From the cell containing the given text, extract its center point as [x, y] coordinate. 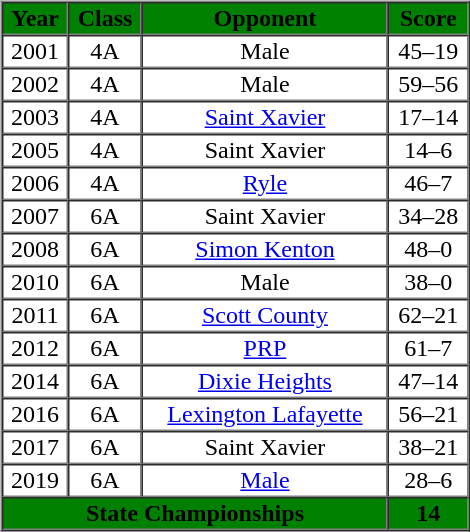
2011 [35, 316]
Scott County [265, 316]
PRP [265, 348]
2006 [35, 184]
17–14 [428, 118]
46–7 [428, 184]
28–6 [428, 480]
2001 [35, 52]
2005 [35, 150]
2014 [35, 382]
62–21 [428, 316]
38–0 [428, 282]
State Championships [195, 514]
14–6 [428, 150]
2008 [35, 250]
61–7 [428, 348]
45–19 [428, 52]
Class [105, 18]
34–28 [428, 216]
2010 [35, 282]
14 [428, 514]
38–21 [428, 448]
Score [428, 18]
Lexington Lafayette [265, 414]
47–14 [428, 382]
48–0 [428, 250]
2017 [35, 448]
2012 [35, 348]
2019 [35, 480]
Year [35, 18]
Dixie Heights [265, 382]
2003 [35, 118]
Ryle [265, 184]
Simon Kenton [265, 250]
2016 [35, 414]
2007 [35, 216]
59–56 [428, 84]
2002 [35, 84]
Opponent [265, 18]
56–21 [428, 414]
